Identify which cell holds the provided text, then report its (x, y) central coordinate. 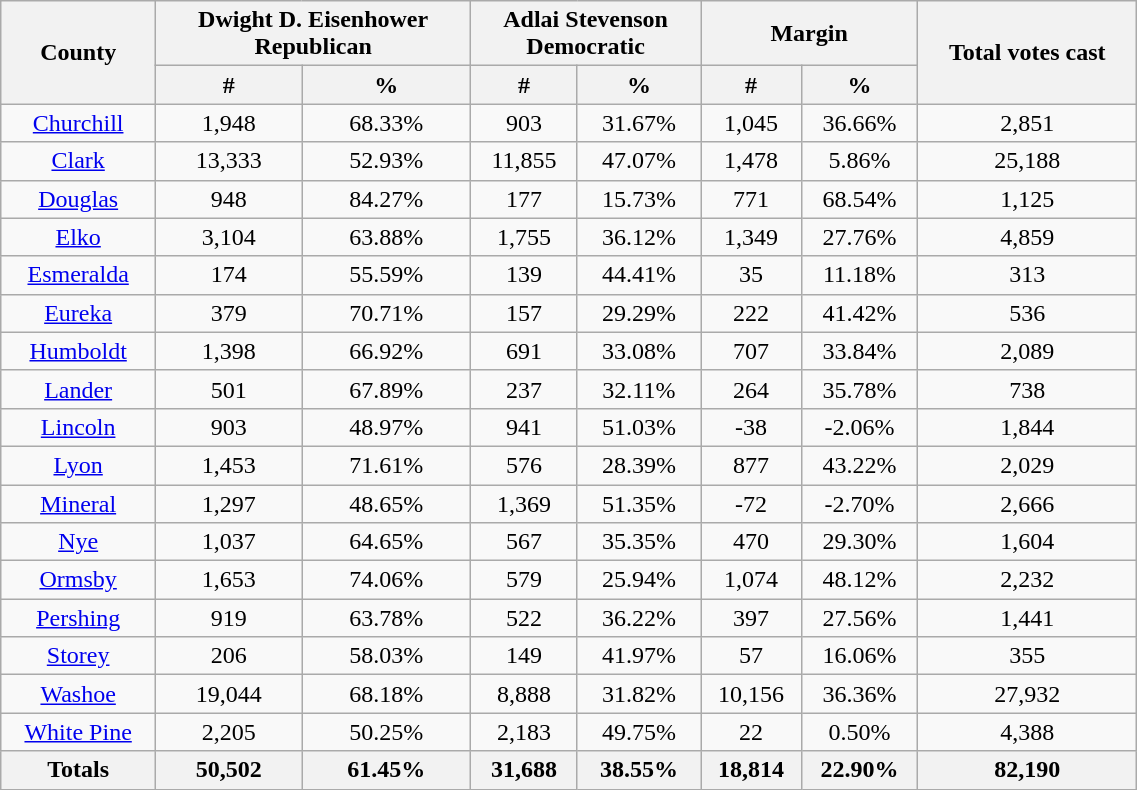
691 (524, 351)
51.03% (638, 427)
11.18% (859, 275)
36.66% (859, 123)
Total votes cast (1028, 52)
2,851 (1028, 123)
264 (752, 389)
64.65% (386, 542)
Ormsby (78, 580)
1,398 (229, 351)
48.12% (859, 580)
48.65% (386, 503)
1,478 (752, 161)
25.94% (638, 580)
-2.70% (859, 503)
White Pine (78, 732)
1,125 (1028, 199)
29.29% (638, 313)
1,045 (752, 123)
Storey (78, 656)
313 (1028, 275)
579 (524, 580)
36.22% (638, 618)
41.97% (638, 656)
8,888 (524, 694)
61.45% (386, 770)
-2.06% (859, 427)
1,604 (1028, 542)
44.41% (638, 275)
536 (1028, 313)
31.82% (638, 694)
1,948 (229, 123)
222 (752, 313)
11,855 (524, 161)
63.78% (386, 618)
-72 (752, 503)
29.30% (859, 542)
-38 (752, 427)
22 (752, 732)
47.07% (638, 161)
4,859 (1028, 237)
3,104 (229, 237)
948 (229, 199)
1,349 (752, 237)
Adlai StevensonDemocratic (586, 34)
2,089 (1028, 351)
15.73% (638, 199)
County (78, 52)
2,029 (1028, 465)
Humboldt (78, 351)
2,183 (524, 732)
Pershing (78, 618)
27.76% (859, 237)
32.11% (638, 389)
1,297 (229, 503)
576 (524, 465)
567 (524, 542)
Lyon (78, 465)
919 (229, 618)
470 (752, 542)
31,688 (524, 770)
Washoe (78, 694)
2,666 (1028, 503)
36.36% (859, 694)
68.54% (859, 199)
50,502 (229, 770)
157 (524, 313)
35.78% (859, 389)
19,044 (229, 694)
0.50% (859, 732)
1,844 (1028, 427)
71.61% (386, 465)
16.06% (859, 656)
18,814 (752, 770)
33.84% (859, 351)
1,755 (524, 237)
27.56% (859, 618)
Churchill (78, 123)
139 (524, 275)
70.71% (386, 313)
355 (1028, 656)
52.93% (386, 161)
149 (524, 656)
Clark (78, 161)
4,388 (1028, 732)
1,653 (229, 580)
33.08% (638, 351)
50.25% (386, 732)
63.88% (386, 237)
35.35% (638, 542)
522 (524, 618)
877 (752, 465)
Eureka (78, 313)
Esmeralda (78, 275)
36.12% (638, 237)
57 (752, 656)
67.89% (386, 389)
Nye (78, 542)
51.35% (638, 503)
237 (524, 389)
74.06% (386, 580)
43.22% (859, 465)
771 (752, 199)
84.27% (386, 199)
82,190 (1028, 770)
Margin (810, 34)
1,037 (229, 542)
Elko (78, 237)
Mineral (78, 503)
Lander (78, 389)
941 (524, 427)
Totals (78, 770)
27,932 (1028, 694)
5.86% (859, 161)
10,156 (752, 694)
48.97% (386, 427)
22.90% (859, 770)
Lincoln (78, 427)
58.03% (386, 656)
38.55% (638, 770)
55.59% (386, 275)
1,453 (229, 465)
1,369 (524, 503)
66.92% (386, 351)
41.42% (859, 313)
2,232 (1028, 580)
28.39% (638, 465)
68.33% (386, 123)
379 (229, 313)
397 (752, 618)
1,441 (1028, 618)
707 (752, 351)
1,074 (752, 580)
68.18% (386, 694)
174 (229, 275)
206 (229, 656)
Dwight D. EisenhowerRepublican (314, 34)
31.67% (638, 123)
2,205 (229, 732)
35 (752, 275)
177 (524, 199)
25,188 (1028, 161)
738 (1028, 389)
Douglas (78, 199)
13,333 (229, 161)
49.75% (638, 732)
501 (229, 389)
